Find where the given text appears and provide that cell's center as (x, y) coordinate. 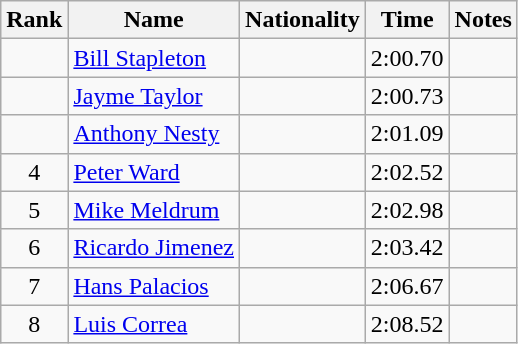
2:06.67 (407, 286)
Ricardo Jimenez (154, 248)
Name (154, 20)
2:00.73 (407, 96)
Peter Ward (154, 172)
2:08.52 (407, 324)
Jayme Taylor (154, 96)
2:00.70 (407, 58)
Bill Stapleton (154, 58)
2:03.42 (407, 248)
2:02.52 (407, 172)
5 (34, 210)
Mike Meldrum (154, 210)
8 (34, 324)
Time (407, 20)
Notes (483, 20)
Hans Palacios (154, 286)
4 (34, 172)
Nationality (303, 20)
Luis Correa (154, 324)
6 (34, 248)
2:02.98 (407, 210)
Rank (34, 20)
2:01.09 (407, 134)
Anthony Nesty (154, 134)
7 (34, 286)
